Identify which cell holds the provided text, then report its [x, y] central coordinate. 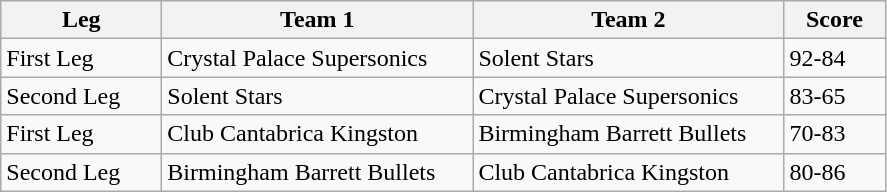
Team 2 [628, 20]
Team 1 [318, 20]
70-83 [834, 134]
Leg [82, 20]
83-65 [834, 96]
80-86 [834, 172]
Score [834, 20]
92-84 [834, 58]
